Identify which cell holds the provided text, then report its [X, Y] central coordinate. 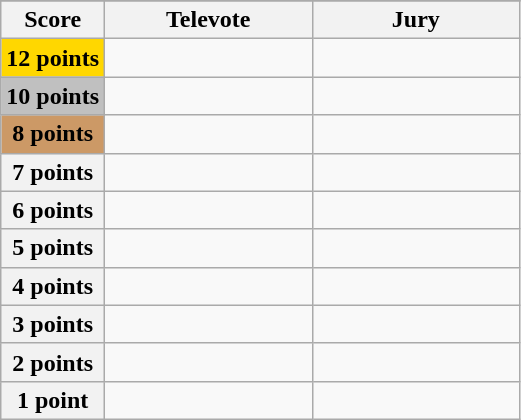
12 points [53, 58]
6 points [53, 210]
7 points [53, 172]
10 points [53, 96]
2 points [53, 362]
3 points [53, 324]
Jury [416, 20]
Score [53, 20]
8 points [53, 134]
5 points [53, 248]
4 points [53, 286]
Televote [209, 20]
1 point [53, 400]
